Find where the given text appears and provide that cell's center as (X, Y) coordinate. 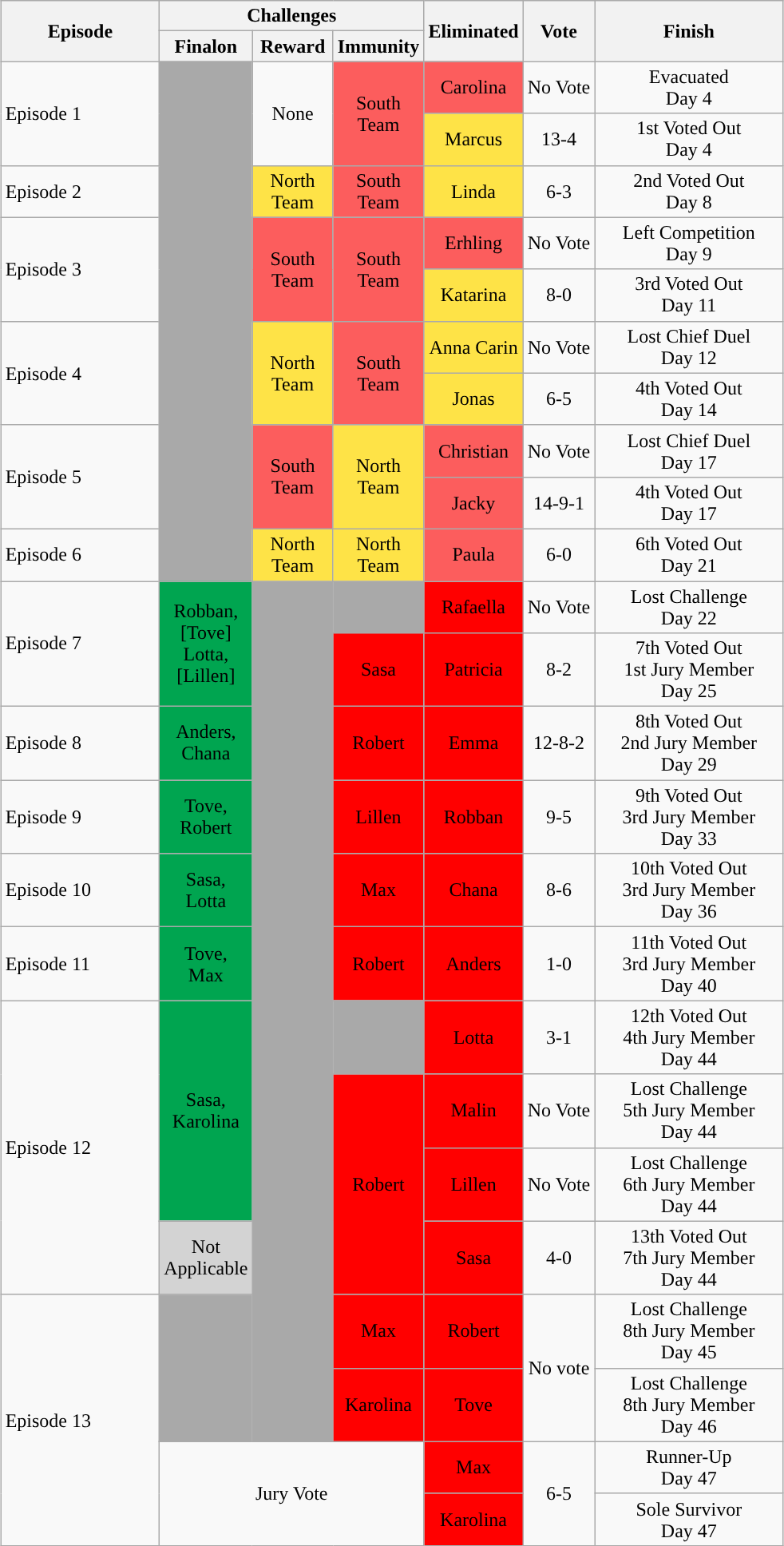
4th Voted OutDay 14 (689, 399)
6-3 (559, 192)
9th Voted Out3rd Jury MemberDay 33 (689, 817)
12-8-2 (559, 743)
10th Voted Out3rd Jury MemberDay 36 (689, 890)
Lost Challenge5th Jury MemberDay 44 (689, 1111)
3rd Voted OutDay 11 (689, 295)
8-0 (559, 295)
4-0 (559, 1258)
Episode (80, 31)
Carolina (473, 88)
Erhling (473, 243)
Episode 4 (80, 373)
Lost Challenge6th Jury MemberDay 44 (689, 1184)
Challenges (292, 16)
Lost Chief DuelDay 12 (689, 347)
Episode 11 (80, 964)
Lotta (473, 1037)
Jacky (473, 503)
Finish (689, 31)
Episode 3 (80, 269)
EvacuatedDay 4 (689, 88)
Episode 5 (80, 477)
Anna Carin (473, 347)
Runner-UpDay 47 (689, 1468)
Eliminated (473, 31)
Robban (473, 817)
Sole SurvivorDay 47 (689, 1519)
13th Voted Out7th Jury MemberDay 44 (689, 1258)
Immunity (378, 46)
Anders (473, 964)
Left CompetitionDay 9 (689, 243)
Episode 9 (80, 817)
Episode 7 (80, 644)
1-0 (559, 964)
2nd Voted OutDay 8 (689, 192)
8th Voted Out2nd Jury MemberDay 29 (689, 743)
Not Applicable (206, 1258)
3-1 (559, 1037)
Jury Vote (292, 1493)
Finalon (206, 46)
Anders,Chana (206, 743)
Paula (473, 554)
8-2 (559, 670)
No vote (559, 1368)
4th Voted OutDay 17 (689, 503)
Episode 1 (80, 113)
Episode 13 (80, 1420)
Vote (559, 31)
Chana (473, 890)
Episode 2 (80, 192)
14-9-1 (559, 503)
Rafaella (473, 607)
Sasa,Lotta (206, 890)
Tove (473, 1405)
Robban, [Tove]Lotta, [Lillen] (206, 644)
13-4 (559, 139)
7th Voted Out1st Jury MemberDay 25 (689, 670)
Episode 6 (80, 554)
Katarina (473, 295)
Lost Challenge8th Jury MemberDay 46 (689, 1405)
Christian (473, 450)
None (292, 113)
8-6 (559, 890)
Lost Chief DuelDay 17 (689, 450)
Sasa,Karolina (206, 1111)
Linda (473, 192)
6th Voted OutDay 21 (689, 554)
6-0 (559, 554)
Marcus (473, 139)
Malin (473, 1111)
Episode 10 (80, 890)
1st Voted OutDay 4 (689, 139)
Tove,Max (206, 964)
Episode 8 (80, 743)
Reward (292, 46)
9-5 (559, 817)
Episode 12 (80, 1148)
11th Voted Out3rd Jury MemberDay 40 (689, 964)
Lost Challenge8th Jury MemberDay 45 (689, 1331)
Lost ChallengeDay 22 (689, 607)
Patricia (473, 670)
Tove,Robert (206, 817)
12th Voted Out4th Jury MemberDay 44 (689, 1037)
Emma (473, 743)
Jonas (473, 399)
